Scan for the cell matching the given text and deliver its [X, Y] coordinate at center. 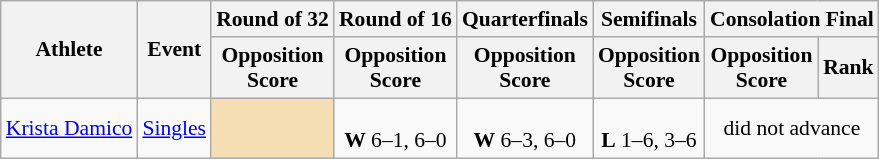
L 1–6, 3–6 [649, 128]
Consolation Final [792, 19]
Krista Damico [70, 128]
Athlete [70, 50]
Round of 32 [272, 19]
Event [174, 50]
did not advance [792, 128]
Singles [174, 128]
Rank [848, 68]
Quarterfinals [525, 19]
Semifinals [649, 19]
W 6–3, 6–0 [525, 128]
Round of 16 [396, 19]
W 6–1, 6–0 [396, 128]
